Scan for the cell matching the given text and deliver its (x, y) coordinate at center. 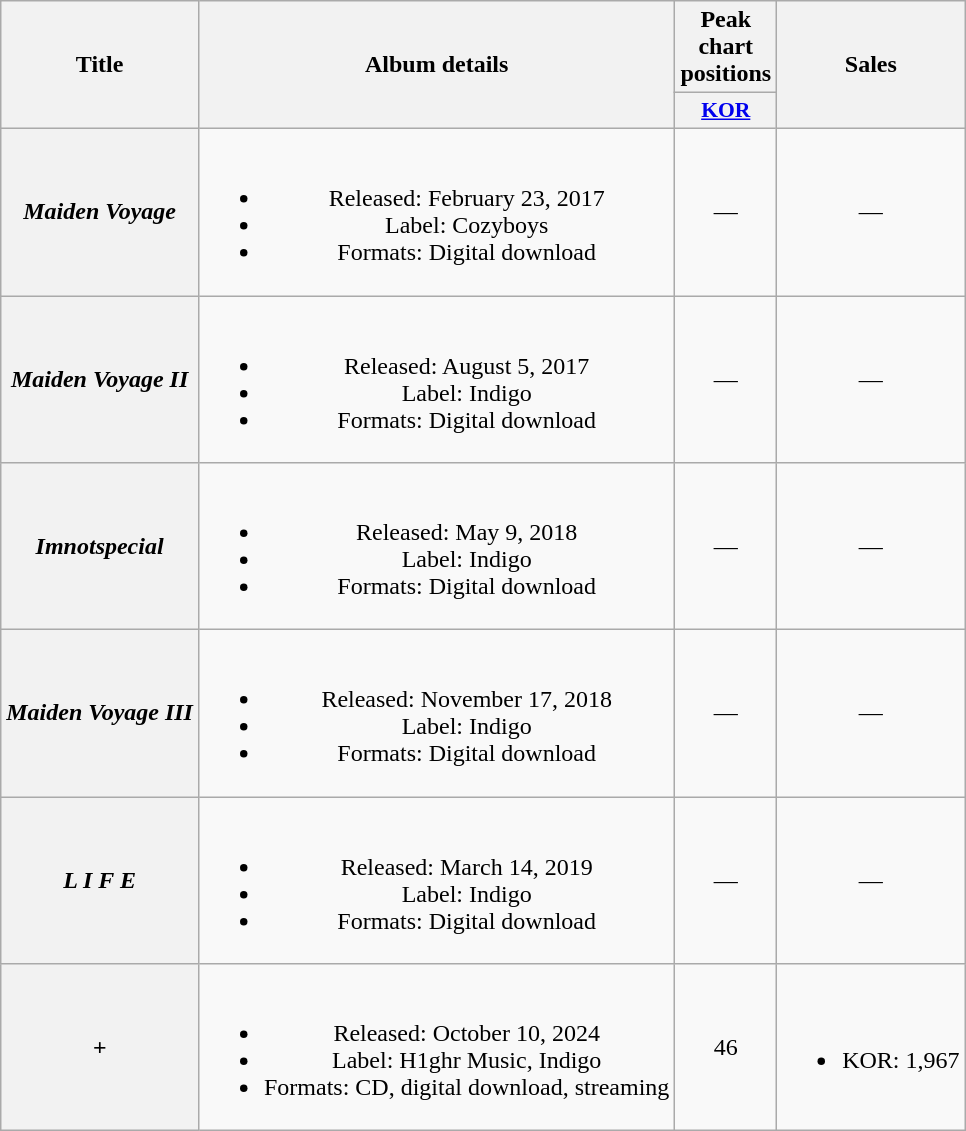
Maiden Voyage III (100, 714)
Imnotspecial (100, 546)
L I F E (100, 880)
Released: February 23, 2017Label: CozyboysFormats: Digital download (436, 212)
+ (100, 1048)
46 (726, 1048)
Maiden Voyage (100, 212)
KOR: 1,967 (871, 1048)
Released: August 5, 2017Label: IndigoFormats: Digital download (436, 380)
Released: October 10, 2024Label: H1ghr Music, IndigoFormats: CD, digital download, streaming (436, 1048)
Released: March 14, 2019Label: IndigoFormats: Digital download (436, 880)
Maiden Voyage II (100, 380)
KOR (726, 111)
Sales (871, 65)
Released: May 9, 2018Label: IndigoFormats: Digital download (436, 546)
Title (100, 65)
Album details (436, 65)
Released: November 17, 2018Label: IndigoFormats: Digital download (436, 714)
Peak chart positions (726, 47)
